Detect which cell encompasses the target text, then output its (x, y) center coordinate. 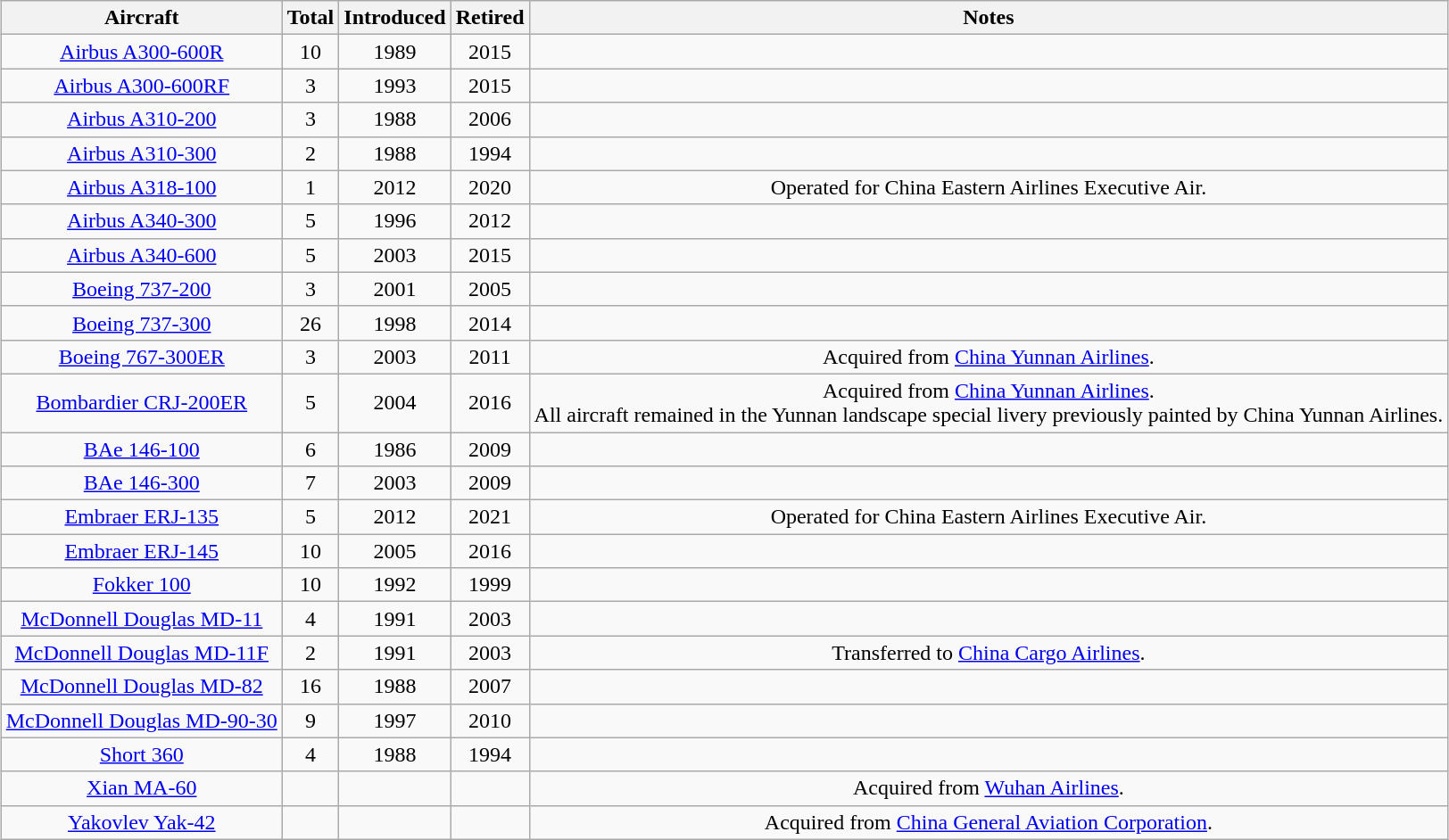
McDonnell Douglas MD-90-30 (141, 721)
2007 (490, 687)
1999 (490, 585)
Embraer ERJ-135 (141, 517)
Airbus A300-600RF (141, 86)
McDonnell Douglas MD-11F (141, 653)
6 (310, 449)
Boeing 737-300 (141, 323)
1998 (394, 323)
2014 (490, 323)
Airbus A300-600R (141, 52)
Acquired from Wuhan Airlines. (989, 788)
Airbus A310-300 (141, 153)
Introduced (394, 18)
Notes (989, 18)
McDonnell Douglas MD-11 (141, 619)
Short 360 (141, 754)
1992 (394, 585)
2001 (394, 289)
Fokker 100 (141, 585)
Transferred to China Cargo Airlines. (989, 653)
Retired (490, 18)
Airbus A340-600 (141, 255)
1 (310, 187)
BAe 146-300 (141, 483)
Total (310, 18)
2010 (490, 721)
2021 (490, 517)
Airbus A310-200 (141, 119)
Airbus A318-100 (141, 187)
26 (310, 323)
BAe 146-100 (141, 449)
2004 (394, 403)
Boeing 737-200 (141, 289)
Xian MA-60 (141, 788)
1997 (394, 721)
Acquired from China Yunnan Airlines.All aircraft remained in the Yunnan landscape special livery previously painted by China Yunnan Airlines. (989, 403)
Acquired from China Yunnan Airlines. (989, 357)
2020 (490, 187)
1996 (394, 221)
Yakovlev Yak-42 (141, 822)
1989 (394, 52)
1986 (394, 449)
Boeing 767-300ER (141, 357)
Airbus A340-300 (141, 221)
McDonnell Douglas MD-82 (141, 687)
7 (310, 483)
1993 (394, 86)
2006 (490, 119)
Acquired from China General Aviation Corporation. (989, 822)
9 (310, 721)
Bombardier CRJ-200ER (141, 403)
Embraer ERJ-145 (141, 551)
Aircraft (141, 18)
16 (310, 687)
2011 (490, 357)
